Search for the cell housing the specified text and yield its [x, y] center coordinate. 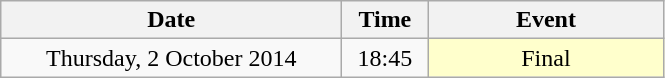
Time [385, 20]
Event [546, 20]
18:45 [385, 58]
Thursday, 2 October 2014 [172, 58]
Date [172, 20]
Final [546, 58]
